Pinpoint the cell where the given text exists, returning its (x, y) midpoint coordinate. 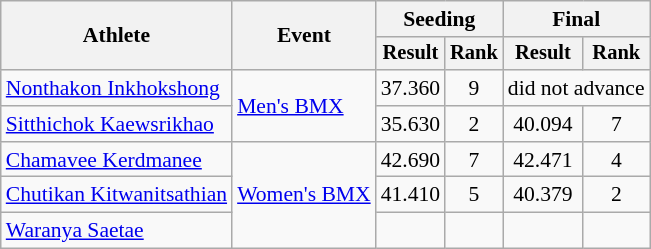
9 (474, 88)
35.630 (410, 124)
Athlete (116, 36)
37.360 (410, 88)
4 (616, 160)
did not advance (576, 88)
Chamavee Kerdmanee (116, 160)
Sitthichok Kaewsrikhao (116, 124)
Final (576, 19)
41.410 (410, 195)
Nonthakon Inkhokshong (116, 88)
Waranya Saetae (116, 231)
Seeding (440, 19)
Event (304, 36)
Men's BMX (304, 106)
Women's BMX (304, 196)
40.094 (543, 124)
42.471 (543, 160)
40.379 (543, 195)
42.690 (410, 160)
5 (474, 195)
Chutikan Kitwanitsathian (116, 195)
